For the text-containing cell, return its midpoint in [X, Y] coordinate format. 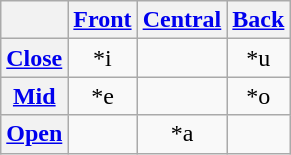
Mid [34, 96]
*a [182, 134]
Central [182, 20]
Close [34, 58]
*e [102, 96]
*o [258, 96]
Back [258, 20]
*u [258, 58]
Front [102, 20]
Open [34, 134]
*i [102, 58]
